Return [X, Y] of the center of cell containing provided text 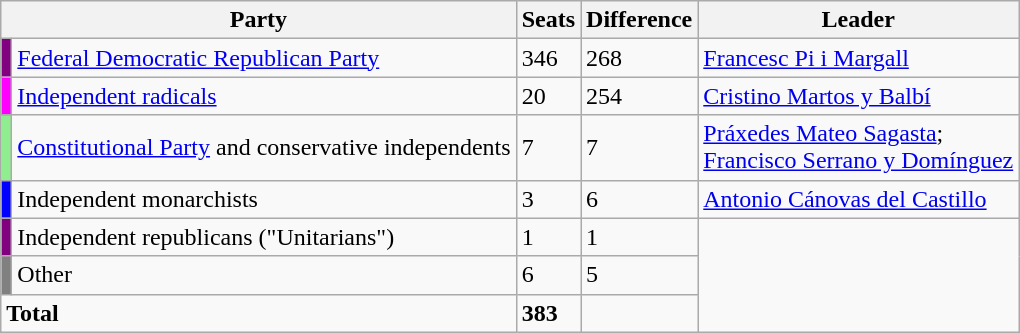
Independent republicans ("Unitarians") [264, 237]
Independent radicals [264, 96]
Independent monarchists [264, 199]
Constitutional Party and conservative independents [264, 148]
Other [264, 275]
Federal Democratic Republican Party [264, 58]
Party [258, 20]
268 [640, 58]
20 [548, 96]
Total [258, 313]
Difference [640, 20]
Francesc Pi i Margall [858, 58]
254 [640, 96]
3 [548, 199]
Cristino Martos y Balbí [858, 96]
5 [640, 275]
346 [548, 58]
Leader [858, 20]
Antonio Cánovas del Castillo [858, 199]
Práxedes Mateo Sagasta;Francisco Serrano y Domínguez [858, 148]
Seats [548, 20]
383 [548, 313]
